Return [x, y] of the center of cell containing provided text 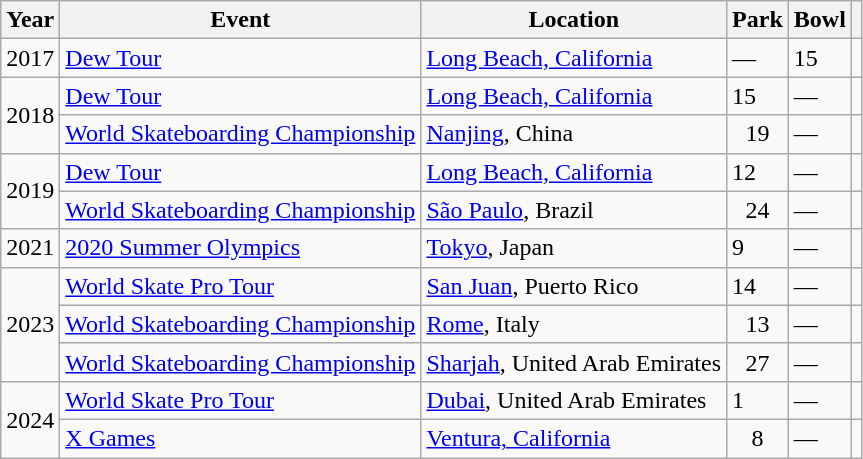
Dubai, United Arab Emirates [574, 400]
19 [758, 134]
Rome, Italy [574, 324]
Bowl [820, 20]
24 [758, 210]
Tokyo, Japan [574, 248]
Ventura, California [574, 438]
Nanjing, China [574, 134]
2017 [30, 58]
Year [30, 20]
San Juan, Puerto Rico [574, 286]
2018 [30, 115]
São Paulo, Brazil [574, 210]
Sharjah, United Arab Emirates [574, 362]
2023 [30, 324]
Park [758, 20]
Location [574, 20]
8 [758, 438]
9 [758, 248]
13 [758, 324]
1 [758, 400]
X Games [240, 438]
27 [758, 362]
2019 [30, 191]
2021 [30, 248]
2020 Summer Olympics [240, 248]
12 [758, 172]
14 [758, 286]
Event [240, 20]
2024 [30, 419]
